Scan for the cell matching the given text and deliver its [X, Y] coordinate at center. 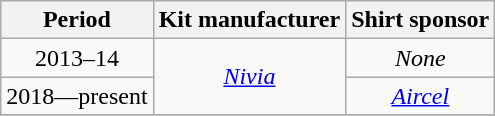
Aircel [420, 96]
Period [77, 20]
None [420, 58]
2018—present [77, 96]
Nivia [250, 77]
Shirt sponsor [420, 20]
Kit manufacturer [250, 20]
2013–14 [77, 58]
